Extract the (X, Y) coordinate from the center of the cell holding the provided text.  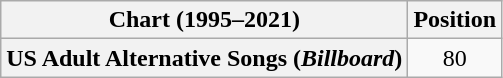
Chart (1995–2021) (204, 20)
80 (455, 58)
Position (455, 20)
US Adult Alternative Songs (Billboard) (204, 58)
